Extract the (x, y) coordinate from the center of the cell holding the provided text.  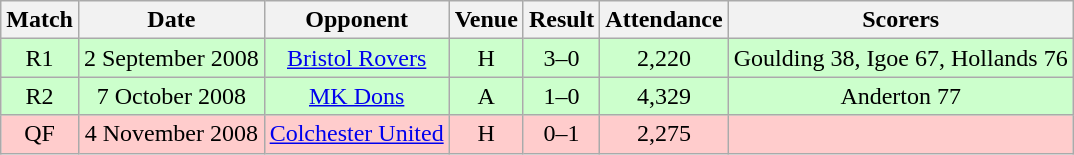
MK Dons (356, 96)
Scorers (900, 20)
Colchester United (356, 134)
4,329 (664, 96)
0–1 (561, 134)
7 October 2008 (171, 96)
Match (40, 20)
A (486, 96)
1–0 (561, 96)
Opponent (356, 20)
Result (561, 20)
Anderton 77 (900, 96)
QF (40, 134)
2 September 2008 (171, 58)
2,275 (664, 134)
Venue (486, 20)
4 November 2008 (171, 134)
3–0 (561, 58)
2,220 (664, 58)
R2 (40, 96)
Goulding 38, Igoe 67, Hollands 76 (900, 58)
Bristol Rovers (356, 58)
R1 (40, 58)
Attendance (664, 20)
Date (171, 20)
